Provide the (X, Y) coordinate of the cell's center where the given text is located.  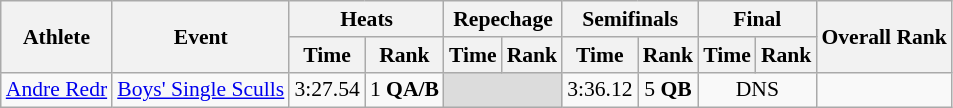
Andre Redr (56, 90)
Boys' Single Sculls (200, 90)
3:36.12 (600, 90)
5 QB (668, 90)
1 QA/B (404, 90)
Repechage (503, 19)
Final (757, 19)
Heats (366, 19)
Athlete (56, 36)
DNS (757, 90)
Event (200, 36)
Semifinals (630, 19)
3:27.54 (326, 90)
Overall Rank (884, 36)
